Extract the (x, y) coordinate from the center of the cell holding the provided text.  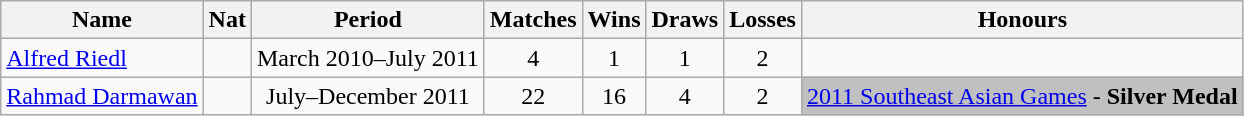
Draws (685, 20)
22 (533, 96)
Name (102, 20)
Period (368, 20)
Nat (227, 20)
Wins (614, 20)
Matches (533, 20)
Alfred Riedl (102, 58)
Losses (763, 20)
2011 Southeast Asian Games - Silver Medal (1022, 96)
July–December 2011 (368, 96)
16 (614, 96)
March 2010–July 2011 (368, 58)
Honours (1022, 20)
Rahmad Darmawan (102, 96)
